Return the (x, y) coordinate for the center point of the cell that contains the specified text.  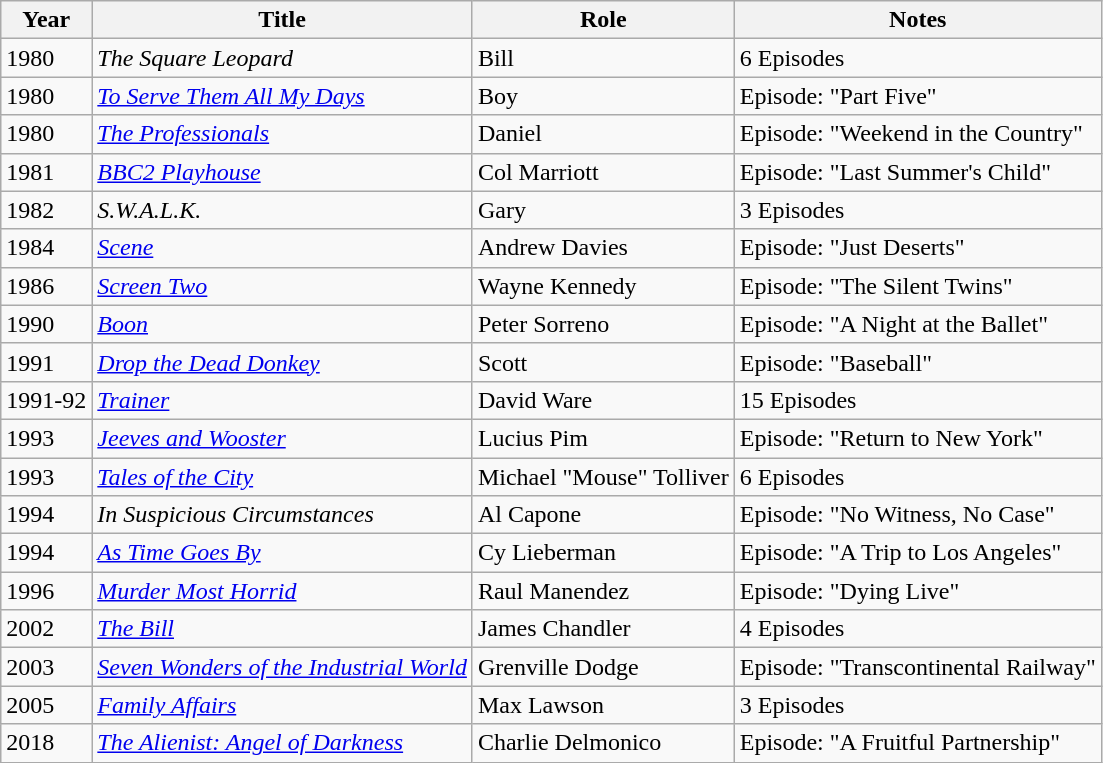
1986 (46, 286)
2002 (46, 629)
Title (282, 20)
Episode: "A Trip to Los Angeles" (918, 553)
Drop the Dead Donkey (282, 362)
Daniel (603, 134)
1981 (46, 172)
Role (603, 20)
Family Affairs (282, 705)
2018 (46, 743)
The Square Leopard (282, 58)
BBC2 Playhouse (282, 172)
The Professionals (282, 134)
Episode: "The Silent Twins" (918, 286)
In Suspicious Circumstances (282, 515)
Wayne Kennedy (603, 286)
Episode: "Return to New York" (918, 438)
Grenville Dodge (603, 667)
David Ware (603, 400)
Year (46, 20)
Bill (603, 58)
Tales of the City (282, 477)
Boy (603, 96)
Al Capone (603, 515)
1991 (46, 362)
S.W.A.L.K. (282, 210)
James Chandler (603, 629)
Episode: "Weekend in the Country" (918, 134)
Episode: "Transcontinental Railway" (918, 667)
Episode: "Just Deserts" (918, 248)
Michael "Mouse" Tolliver (603, 477)
1996 (46, 591)
1991-92 (46, 400)
The Alienist: Angel of Darkness (282, 743)
Jeeves and Wooster (282, 438)
Andrew Davies (603, 248)
To Serve Them All My Days (282, 96)
As Time Goes By (282, 553)
Episode: "No Witness, No Case" (918, 515)
Scott (603, 362)
2005 (46, 705)
Max Lawson (603, 705)
Episode: "Part Five" (918, 96)
1982 (46, 210)
Peter Sorreno (603, 324)
2003 (46, 667)
1990 (46, 324)
4 Episodes (918, 629)
Episode: "A Fruitful Partnership" (918, 743)
Episode: "Baseball" (918, 362)
Notes (918, 20)
15 Episodes (918, 400)
Cy Lieberman (603, 553)
Raul Manendez (603, 591)
Col Marriott (603, 172)
Seven Wonders of the Industrial World (282, 667)
Episode: "Dying Live" (918, 591)
Screen Two (282, 286)
Gary (603, 210)
Lucius Pim (603, 438)
Trainer (282, 400)
Episode: "Last Summer's Child" (918, 172)
The Bill (282, 629)
Charlie Delmonico (603, 743)
Episode: "A Night at the Ballet" (918, 324)
1984 (46, 248)
Boon (282, 324)
Murder Most Horrid (282, 591)
Scene (282, 248)
